Identify which cell holds the provided text, then report its [x, y] central coordinate. 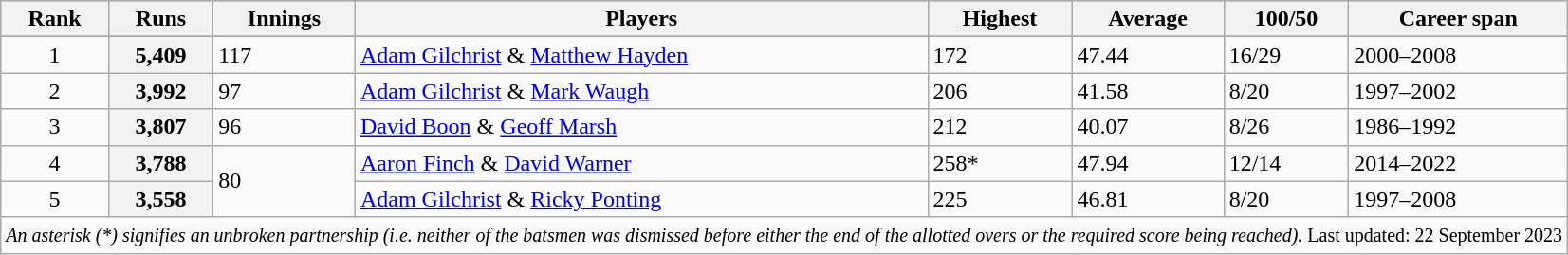
1997–2002 [1459, 91]
Aaron Finch & David Warner [641, 163]
2 [55, 91]
2000–2008 [1459, 55]
Adam Gilchrist & Mark Waugh [641, 91]
Average [1148, 19]
206 [1000, 91]
47.94 [1148, 163]
5,409 [160, 55]
40.07 [1148, 127]
Highest [1000, 19]
212 [1000, 127]
Adam Gilchrist & Matthew Hayden [641, 55]
Career span [1459, 19]
Innings [285, 19]
1 [55, 55]
97 [285, 91]
96 [285, 127]
4 [55, 163]
1997–2008 [1459, 199]
46.81 [1148, 199]
16/29 [1286, 55]
1986–1992 [1459, 127]
3,788 [160, 163]
172 [1000, 55]
3,992 [160, 91]
Adam Gilchrist & Ricky Ponting [641, 199]
258* [1000, 163]
41.58 [1148, 91]
3,807 [160, 127]
Players [641, 19]
3,558 [160, 199]
12/14 [1286, 163]
117 [285, 55]
80 [285, 181]
2014–2022 [1459, 163]
225 [1000, 199]
8/26 [1286, 127]
Runs [160, 19]
100/50 [1286, 19]
David Boon & Geoff Marsh [641, 127]
5 [55, 199]
Rank [55, 19]
47.44 [1148, 55]
3 [55, 127]
